Determine the [x, y] coordinate at the center of the cell enclosing the given text.  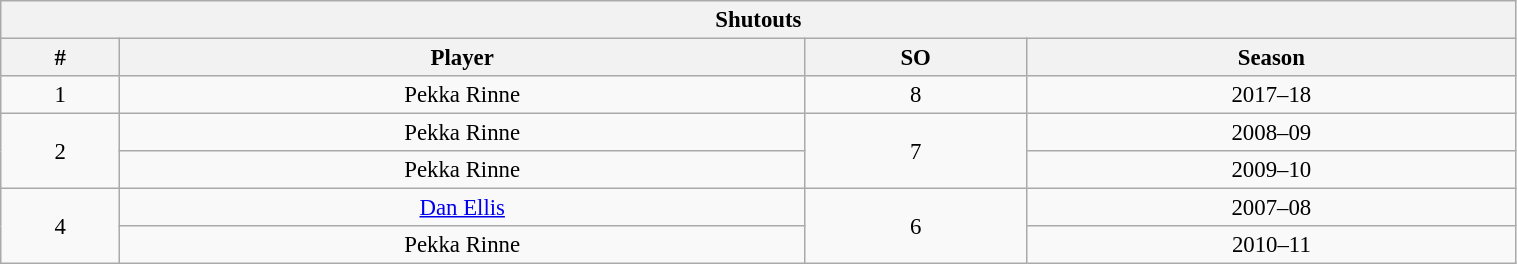
7 [916, 152]
2007–08 [1272, 208]
Season [1272, 58]
Shutouts [758, 20]
2008–09 [1272, 133]
2010–11 [1272, 245]
2017–18 [1272, 95]
SO [916, 58]
6 [916, 226]
1 [60, 95]
Player [462, 58]
2 [60, 152]
2009–10 [1272, 170]
Dan Ellis [462, 208]
8 [916, 95]
# [60, 58]
4 [60, 226]
